Provide the (X, Y) coordinate of the cell's center where the given text is located.  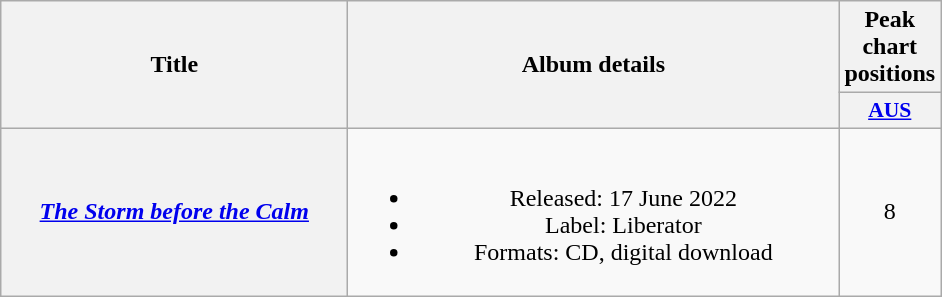
AUS (890, 111)
Peak chart positions (890, 47)
Album details (594, 65)
Title (174, 65)
Released: 17 June 2022Label: LiberatorFormats: CD, digital download (594, 212)
The Storm before the Calm (174, 212)
8 (890, 212)
